Detect which cell encompasses the target text, then output its [x, y] center coordinate. 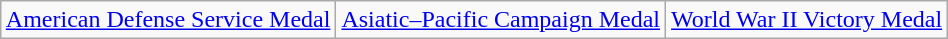
Asiatic–Pacific Campaign Medal [501, 20]
World War II Victory Medal [807, 20]
American Defense Service Medal [168, 20]
